Locate the cell with the specified text and output its (x, y) center coordinate. 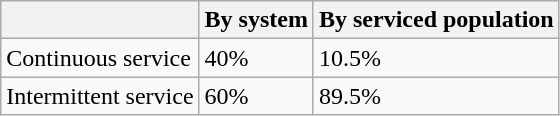
60% (256, 96)
89.5% (436, 96)
By serviced population (436, 20)
10.5% (436, 58)
Continuous service (100, 58)
40% (256, 58)
By system (256, 20)
Intermittent service (100, 96)
